Return the (X, Y) coordinate for the center point of the cell that contains the specified text.  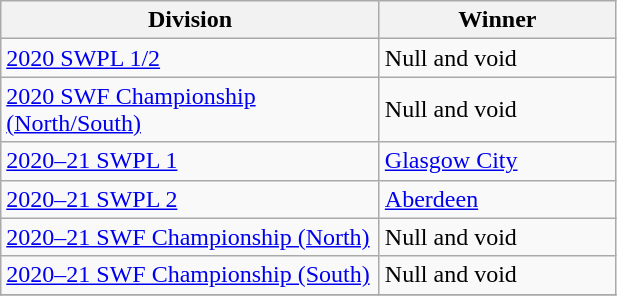
Division (190, 20)
2020–21 SWPL 1 (190, 161)
Glasgow City (497, 161)
2020 SWF Championship (North/South) (190, 110)
2020–21 SWF Championship (North) (190, 237)
Winner (497, 20)
Aberdeen (497, 199)
2020–21 SWPL 2 (190, 199)
2020 SWPL 1/2 (190, 58)
2020–21 SWF Championship (South) (190, 275)
